Provide the [x, y] coordinate of the cell's center where the given text is located.  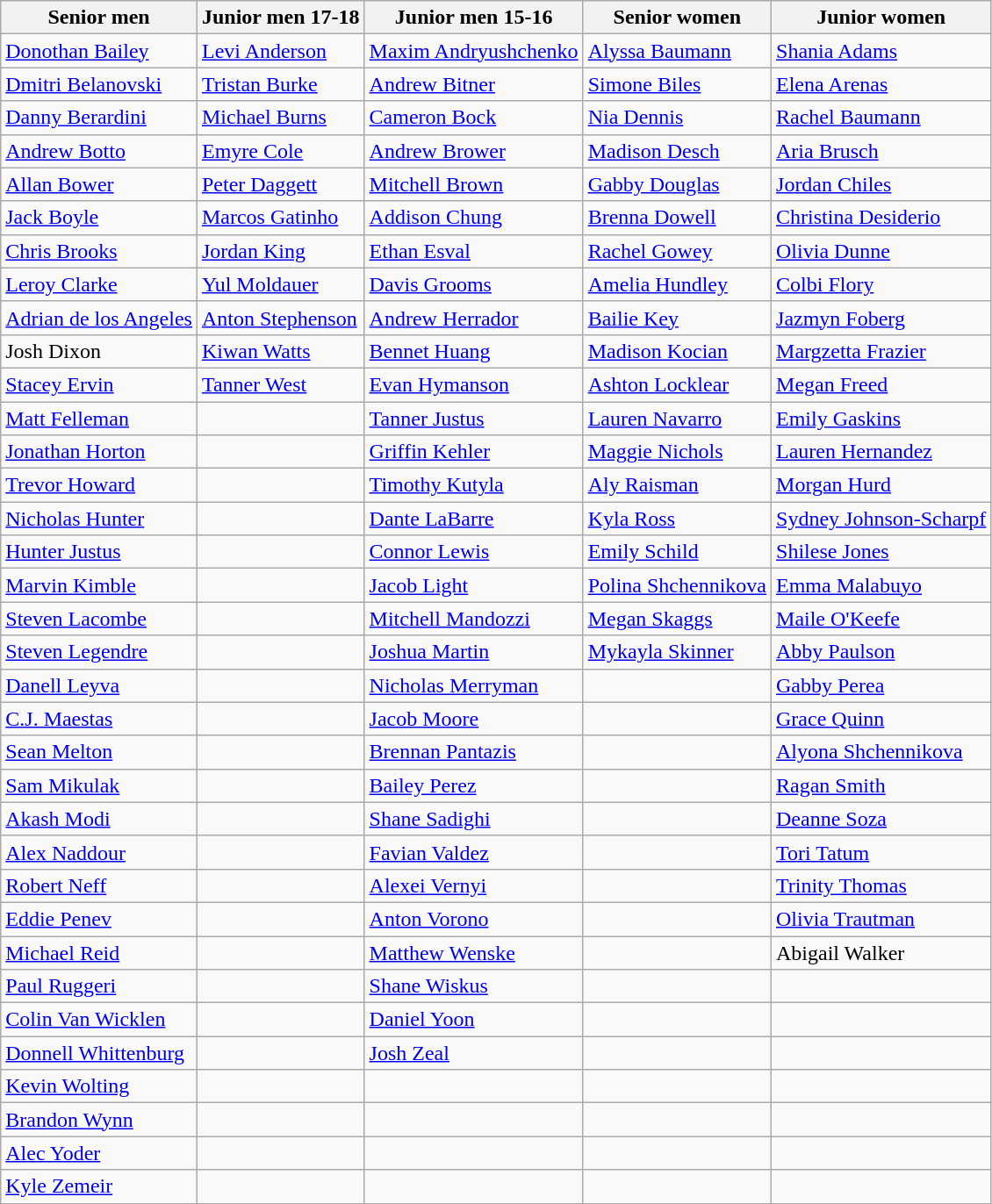
Hunter Justus [99, 552]
Senior women [677, 18]
Bennet Huang [474, 351]
Marcos Gatinho [281, 218]
Joshua Martin [474, 652]
Junior men 17-18 [281, 18]
Anton Stephenson [281, 318]
Sydney Johnson-Scharpf [881, 519]
Jonathan Horton [99, 452]
Alexei Vernyi [474, 885]
Favian Valdez [474, 852]
Danny Berardini [99, 118]
Christina Desiderio [881, 218]
Peter Daggett [281, 184]
Bailie Key [677, 318]
Matt Felleman [99, 419]
Rachel Baumann [881, 118]
Steven Lacombe [99, 619]
Maggie Nichols [677, 452]
Tristan Burke [281, 84]
Emyre Cole [281, 151]
Senior men [99, 18]
Abby Paulson [881, 652]
Olivia Dunne [881, 251]
Margzetta Frazier [881, 351]
Timothy Kutyla [474, 485]
Kyla Ross [677, 519]
Shania Adams [881, 51]
Anton Vorono [474, 919]
Alyona Shchennikova [881, 752]
Brandon Wynn [99, 1120]
Nicholas Merryman [474, 685]
Jordan King [281, 251]
Jazmyn Foberg [881, 318]
Alec Yoder [99, 1153]
Paul Ruggeri [99, 986]
Chris Brooks [99, 251]
Colin Van Wicklen [99, 1020]
Tori Tatum [881, 852]
Donnell Whittenburg [99, 1053]
Adrian de los Angeles [99, 318]
Daniel Yoon [474, 1020]
Sean Melton [99, 752]
C.J. Maestas [99, 719]
Jacob Light [474, 585]
Mykayla Skinner [677, 652]
Shane Sadighi [474, 819]
Evan Hymanson [474, 384]
Akash Modi [99, 819]
Madison Desch [677, 151]
Eddie Penev [99, 919]
Marvin Kimble [99, 585]
Emily Schild [677, 552]
Ashton Locklear [677, 384]
Michael Burns [281, 118]
Nicholas Hunter [99, 519]
Ragan Smith [881, 785]
Grace Quinn [881, 719]
Trevor Howard [99, 485]
Alyssa Baumann [677, 51]
Lauren Navarro [677, 419]
Andrew Herrador [474, 318]
Connor Lewis [474, 552]
Rachel Gowey [677, 251]
Jordan Chiles [881, 184]
Gabby Perea [881, 685]
Kyle Zemeir [99, 1186]
Levi Anderson [281, 51]
Griffin Kehler [474, 452]
Kevin Wolting [99, 1086]
Junior women [881, 18]
Andrew Botto [99, 151]
Michael Reid [99, 952]
Jack Boyle [99, 218]
Junior men 15-16 [474, 18]
Sam Mikulak [99, 785]
Tanner West [281, 384]
Morgan Hurd [881, 485]
Stacey Ervin [99, 384]
Shilese Jones [881, 552]
Maile O'Keefe [881, 619]
Brenna Dowell [677, 218]
Mitchell Brown [474, 184]
Polina Shchennikova [677, 585]
Josh Dixon [99, 351]
Cameron Bock [474, 118]
Andrew Brower [474, 151]
Simone Biles [677, 84]
Steven Legendre [99, 652]
Nia Dennis [677, 118]
Olivia Trautman [881, 919]
Colbi Flory [881, 284]
Andrew Bitner [474, 84]
Trinity Thomas [881, 885]
Madison Kocian [677, 351]
Shane Wiskus [474, 986]
Yul Moldauer [281, 284]
Deanne Soza [881, 819]
Donothan Bailey [99, 51]
Gabby Douglas [677, 184]
Mitchell Mandozzi [474, 619]
Josh Zeal [474, 1053]
Ethan Esval [474, 251]
Megan Freed [881, 384]
Davis Grooms [474, 284]
Aly Raisman [677, 485]
Emma Malabuyo [881, 585]
Elena Arenas [881, 84]
Addison Chung [474, 218]
Aria Brusch [881, 151]
Alex Naddour [99, 852]
Emily Gaskins [881, 419]
Robert Neff [99, 885]
Danell Leyva [99, 685]
Allan Bower [99, 184]
Kiwan Watts [281, 351]
Maxim Andryushchenko [474, 51]
Leroy Clarke [99, 284]
Jacob Moore [474, 719]
Megan Skaggs [677, 619]
Lauren Hernandez [881, 452]
Amelia Hundley [677, 284]
Brennan Pantazis [474, 752]
Matthew Wenske [474, 952]
Dante LaBarre [474, 519]
Dmitri Belanovski [99, 84]
Tanner Justus [474, 419]
Bailey Perez [474, 785]
Abigail Walker [881, 952]
